Find where the given text appears and provide that cell's center as (X, Y) coordinate. 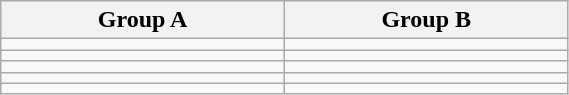
Group B (426, 20)
Group A (143, 20)
